Find where the given text appears and provide that cell's center as [x, y] coordinate. 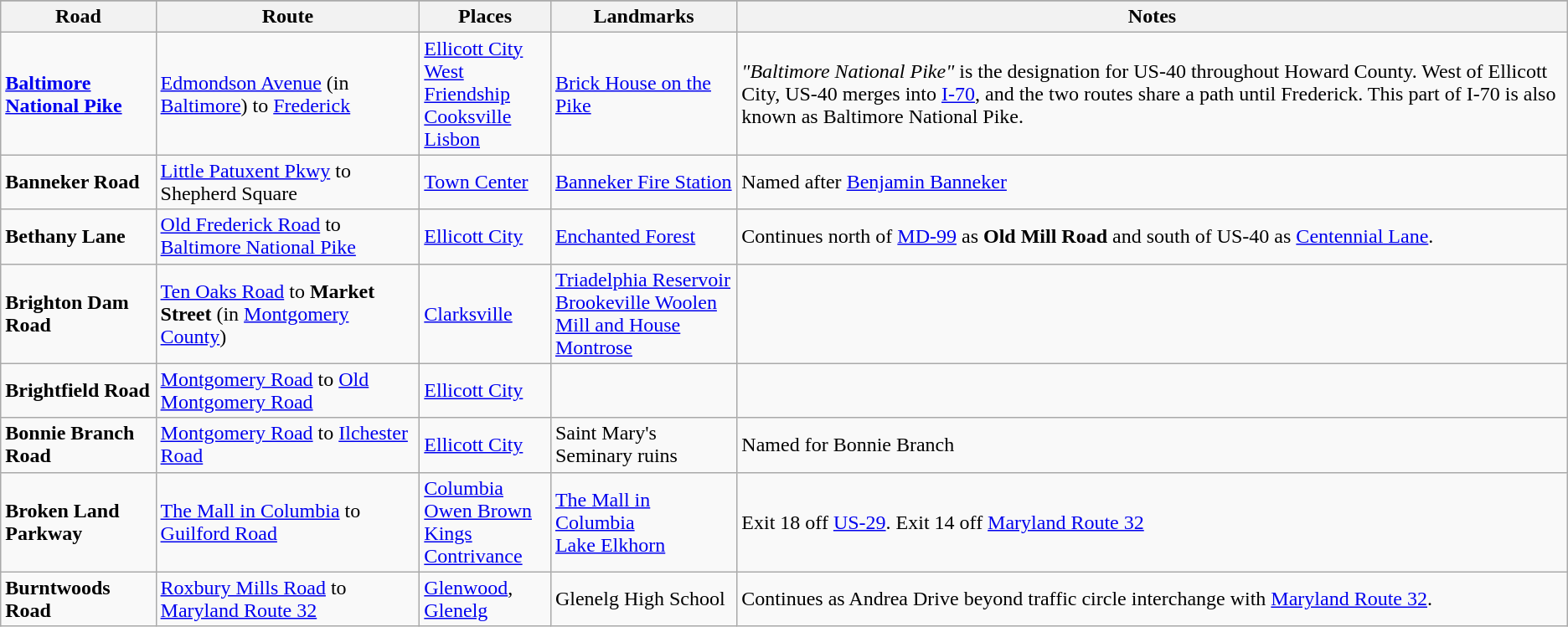
Saint Mary's Seminary ruins [643, 445]
Continues north of MD-99 as Old Mill Road and south of US-40 as Centennial Lane. [1153, 236]
The Mall in ColumbiaLake Elkhorn [643, 522]
Bethany Lane [79, 236]
Banneker Road [79, 182]
Enchanted Forest [643, 236]
Clarksville [486, 313]
Ten Oaks Road to Market Street (in Montgomery County) [288, 313]
Ellicott CityWest FriendshipCooksvilleLisbon [486, 94]
Glenelg High School [643, 599]
Named for Bonnie Branch [1153, 445]
Brick House on the Pike [643, 94]
Continues as Andrea Drive beyond traffic circle interchange with Maryland Route 32. [1153, 599]
Montgomery Road to Ilchester Road [288, 445]
Montgomery Road to Old Montgomery Road [288, 390]
Banneker Fire Station [643, 182]
Little Patuxent Pkwy to Shepherd Square [288, 182]
Named after Benjamin Banneker [1153, 182]
Landmarks [643, 17]
Exit 18 off US-29. Exit 14 off Maryland Route 32 [1153, 522]
Triadelphia ReservoirBrookeville Woolen Mill and HouseMontrose [643, 313]
Old Frederick Road to Baltimore National Pike [288, 236]
Glenwood, Glenelg [486, 599]
Route [288, 17]
Road [79, 17]
Roxbury Mills Road to Maryland Route 32 [288, 599]
Broken Land Parkway [79, 522]
Notes [1153, 17]
Bonnie Branch Road [79, 445]
Places [486, 17]
Town Center [486, 182]
Brightfield Road [79, 390]
Baltimore National Pike [79, 94]
The Mall in Columbia to Guilford Road [288, 522]
Brighton Dam Road [79, 313]
ColumbiaOwen BrownKings Contrivance [486, 522]
Edmondson Avenue (in Baltimore) to Frederick [288, 94]
Burntwoods Road [79, 599]
